Pinpoint the cell where the given text exists, returning its [x, y] midpoint coordinate. 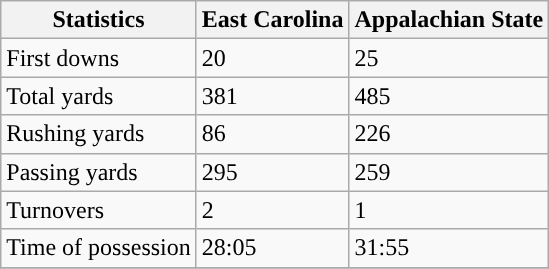
259 [449, 172]
485 [449, 96]
Statistics [99, 20]
Passing yards [99, 172]
226 [449, 134]
28:05 [272, 248]
25 [449, 58]
East Carolina [272, 20]
86 [272, 134]
31:55 [449, 248]
Appalachian State [449, 20]
First downs [99, 58]
Turnovers [99, 210]
1 [449, 210]
381 [272, 96]
Rushing yards [99, 134]
295 [272, 172]
Time of possession [99, 248]
20 [272, 58]
2 [272, 210]
Total yards [99, 96]
